From the cell containing the given text, extract its center point as (x, y) coordinate. 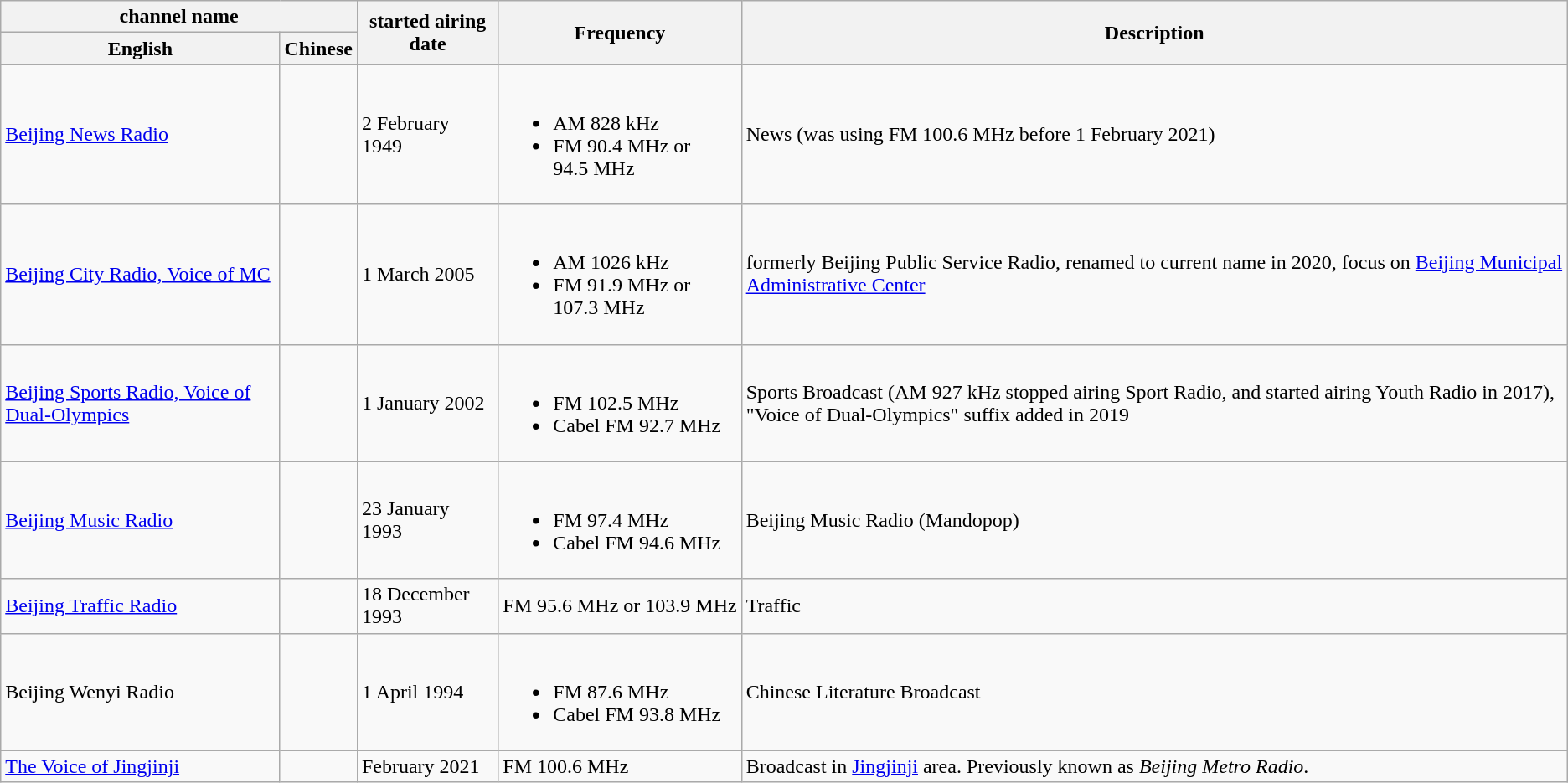
1 January 2002 (427, 403)
Beijing Traffic Radio (141, 606)
Chinese Literature Broadcast (1154, 692)
The Voice of Jingjinji (141, 766)
Frequency (620, 33)
Description (1154, 33)
Beijing Wenyi Radio (141, 692)
18 December 1993 (427, 606)
FM 100.6 MHz (620, 766)
FM 87.6 MHzCabel FM 93.8 MHz (620, 692)
News (was using FM 100.6 MHz before 1 February 2021) (1154, 134)
23 January 1993 (427, 520)
started airing date (427, 33)
Beijing News Radio (141, 134)
AM 1026 kHzFM 91.9 MHz or 107.3 MHz (620, 275)
1 March 2005 (427, 275)
FM 102.5 MHzCabel FM 92.7 MHz (620, 403)
Beijing City Radio, Voice of MC (141, 275)
Broadcast in Jingjinji area. Previously known as Beijing Metro Radio. (1154, 766)
AM 828 kHzFM 90.4 MHz or 94.5 MHz (620, 134)
FM 95.6 MHz or 103.9 MHz (620, 606)
FM 97.4 MHzCabel FM 94.6 MHz (620, 520)
Sports Broadcast (AM 927 kHz stopped airing Sport Radio, and started airing Youth Radio in 2017), "Voice of Dual-Olympics" suffix added in 2019 (1154, 403)
Beijing Music Radio (141, 520)
Beijing Music Radio (Mandopop) (1154, 520)
Traffic (1154, 606)
formerly Beijing Public Service Radio, renamed to current name in 2020, focus on Beijing Municipal Administrative Center (1154, 275)
1 April 1994 (427, 692)
channel name (179, 17)
February 2021 (427, 766)
2 February 1949 (427, 134)
Chinese (318, 49)
Beijing Sports Radio, Voice of Dual-Olympics (141, 403)
English (141, 49)
